Extract the (X, Y) coordinate from the center of the cell holding the provided text.  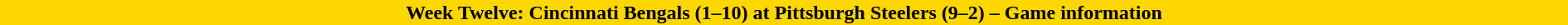
Week Twelve: Cincinnati Bengals (1–10) at Pittsburgh Steelers (9–2) – Game information (784, 12)
